For the text-containing cell, return its midpoint in [X, Y] coordinate format. 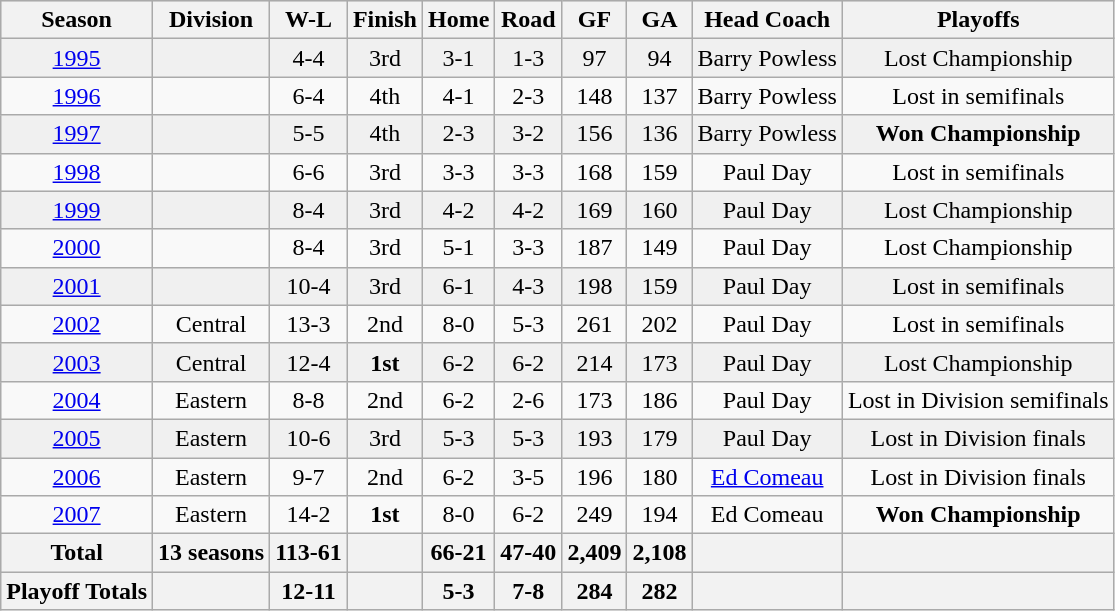
4-4 [309, 58]
Lost in Division semifinals [978, 400]
Playoffs [978, 20]
10-4 [309, 286]
202 [660, 324]
3-2 [528, 134]
1995 [77, 58]
282 [660, 591]
160 [660, 210]
179 [660, 438]
2001 [77, 286]
Playoff Totals [77, 591]
2005 [77, 438]
284 [594, 591]
6-1 [458, 286]
6-4 [309, 96]
4-1 [458, 96]
4-3 [528, 286]
2006 [77, 477]
Season [77, 20]
9-7 [309, 477]
136 [660, 134]
Head Coach [767, 20]
2004 [77, 400]
GA [660, 20]
1-3 [528, 58]
2,108 [660, 553]
169 [594, 210]
198 [594, 286]
186 [660, 400]
2,409 [594, 553]
Division [212, 20]
Road [528, 20]
5-1 [458, 248]
261 [594, 324]
14-2 [309, 515]
168 [594, 172]
180 [660, 477]
12-4 [309, 362]
113-61 [309, 553]
196 [594, 477]
1998 [77, 172]
Finish [384, 20]
1996 [77, 96]
2003 [77, 362]
94 [660, 58]
Home [458, 20]
66-21 [458, 553]
6-6 [309, 172]
1999 [77, 210]
214 [594, 362]
3-1 [458, 58]
193 [594, 438]
GF [594, 20]
187 [594, 248]
5-5 [309, 134]
148 [594, 96]
7-8 [528, 591]
149 [660, 248]
13-3 [309, 324]
137 [660, 96]
2-6 [528, 400]
W-L [309, 20]
194 [660, 515]
8-8 [309, 400]
1997 [77, 134]
2000 [77, 248]
3-5 [528, 477]
249 [594, 515]
10-6 [309, 438]
156 [594, 134]
12-11 [309, 591]
2002 [77, 324]
Total [77, 553]
47-40 [528, 553]
13 seasons [212, 553]
2007 [77, 515]
97 [594, 58]
